Find where the given text appears and provide that cell's center as [x, y] coordinate. 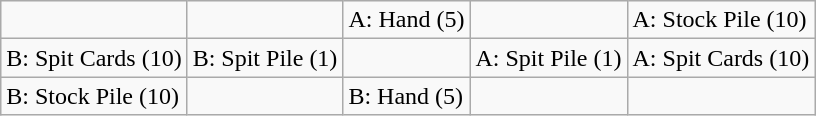
B: Hand (5) [406, 96]
A: Stock Pile (10) [721, 20]
A: Spit Pile (1) [548, 58]
B: Stock Pile (10) [94, 96]
A: Hand (5) [406, 20]
B: Spit Cards (10) [94, 58]
B: Spit Pile (1) [265, 58]
A: Spit Cards (10) [721, 58]
